Extract the [x, y] coordinate from the center of the cell holding the provided text.  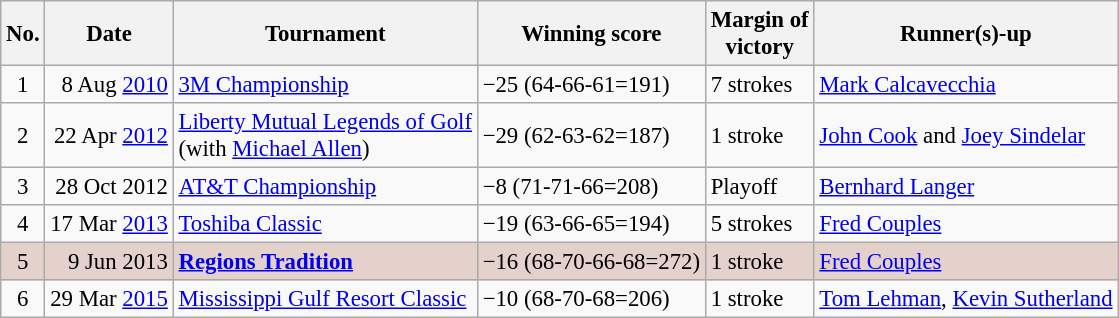
AT&T Championship [325, 187]
Playoff [760, 187]
Tournament [325, 34]
4 [23, 224]
9 Jun 2013 [109, 262]
29 Mar 2015 [109, 299]
No. [23, 34]
Toshiba Classic [325, 224]
28 Oct 2012 [109, 187]
17 Mar 2013 [109, 224]
Margin ofvictory [760, 34]
7 strokes [760, 85]
−8 (71-71-66=208) [591, 187]
5 [23, 262]
−19 (63-66-65=194) [591, 224]
−16 (68-70-66-68=272) [591, 262]
5 strokes [760, 224]
2 [23, 136]
−25 (64-66-61=191) [591, 85]
−29 (62-63-62=187) [591, 136]
Mississippi Gulf Resort Classic [325, 299]
8 Aug 2010 [109, 85]
22 Apr 2012 [109, 136]
Runner(s)-up [966, 34]
3M Championship [325, 85]
Date [109, 34]
John Cook and Joey Sindelar [966, 136]
Liberty Mutual Legends of Golf(with Michael Allen) [325, 136]
−10 (68-70-68=206) [591, 299]
Tom Lehman, Kevin Sutherland [966, 299]
Winning score [591, 34]
6 [23, 299]
Bernhard Langer [966, 187]
Regions Tradition [325, 262]
Mark Calcavecchia [966, 85]
1 [23, 85]
3 [23, 187]
